Detect which cell encompasses the target text, then output its [X, Y] center coordinate. 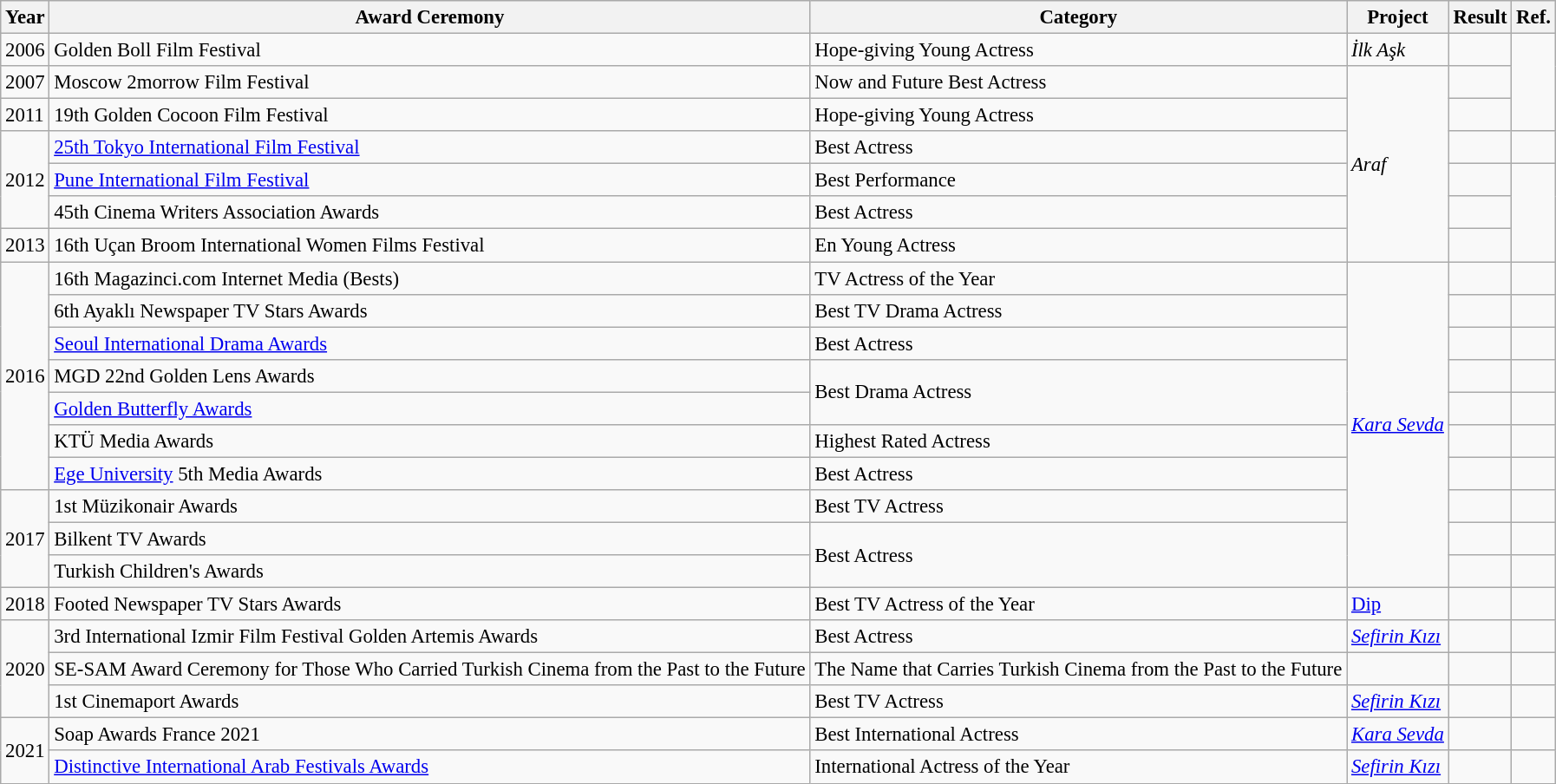
Best TV Drama Actress [1079, 310]
2020 [25, 670]
Now and Future Best Actress [1079, 82]
Best Performance [1079, 180]
2021 [25, 751]
Best TV Actress of the Year [1079, 604]
2018 [25, 604]
1st Müzikonair Awards [430, 506]
KTÜ Media Awards [430, 441]
Moscow 2morrow Film Festival [430, 82]
2017 [25, 539]
TV Actress of the Year [1079, 278]
Distinctive International Arab Festivals Awards [430, 768]
Project [1398, 17]
İlk Aşk [1398, 50]
45th Cinema Writers Association Awards [430, 212]
Pune International Film Festival [430, 180]
16th Magazinci.com Internet Media (Bests) [430, 278]
Category [1079, 17]
MGD 22nd Golden Lens Awards [430, 376]
2016 [25, 376]
SE-SAM Award Ceremony for Those Who Carried Turkish Cinema from the Past to the Future [430, 670]
Turkish Children's Awards [430, 572]
2012 [25, 180]
2006 [25, 50]
En Young Actress [1079, 245]
6th Ayaklı Newspaper TV Stars Awards [430, 310]
16th Uçan Broom International Women Films Festival [430, 245]
Soap Awards France 2021 [430, 735]
Ref. [1533, 17]
The Name that Carries Turkish Cinema from the Past to the Future [1079, 670]
Footed Newspaper TV Stars Awards [430, 604]
19th Golden Cocoon Film Festival [430, 115]
Best International Actress [1079, 735]
Award Ceremony [430, 17]
Result [1480, 17]
Golden Butterfly Awards [430, 408]
International Actress of the Year [1079, 768]
2007 [25, 82]
3rd International Izmir Film Festival Golden Artemis Awards [430, 637]
Araf [1398, 164]
2013 [25, 245]
Seoul International Drama Awards [430, 343]
Highest Rated Actress [1079, 441]
1st Cinemaport Awards [430, 702]
Dip [1398, 604]
2011 [25, 115]
25th Tokyo International Film Festival [430, 147]
Best Drama Actress [1079, 392]
Ege University 5th Media Awards [430, 474]
Bilkent TV Awards [430, 539]
Year [25, 17]
Golden Boll Film Festival [430, 50]
